From the cell containing the given text, extract its center point as (X, Y) coordinate. 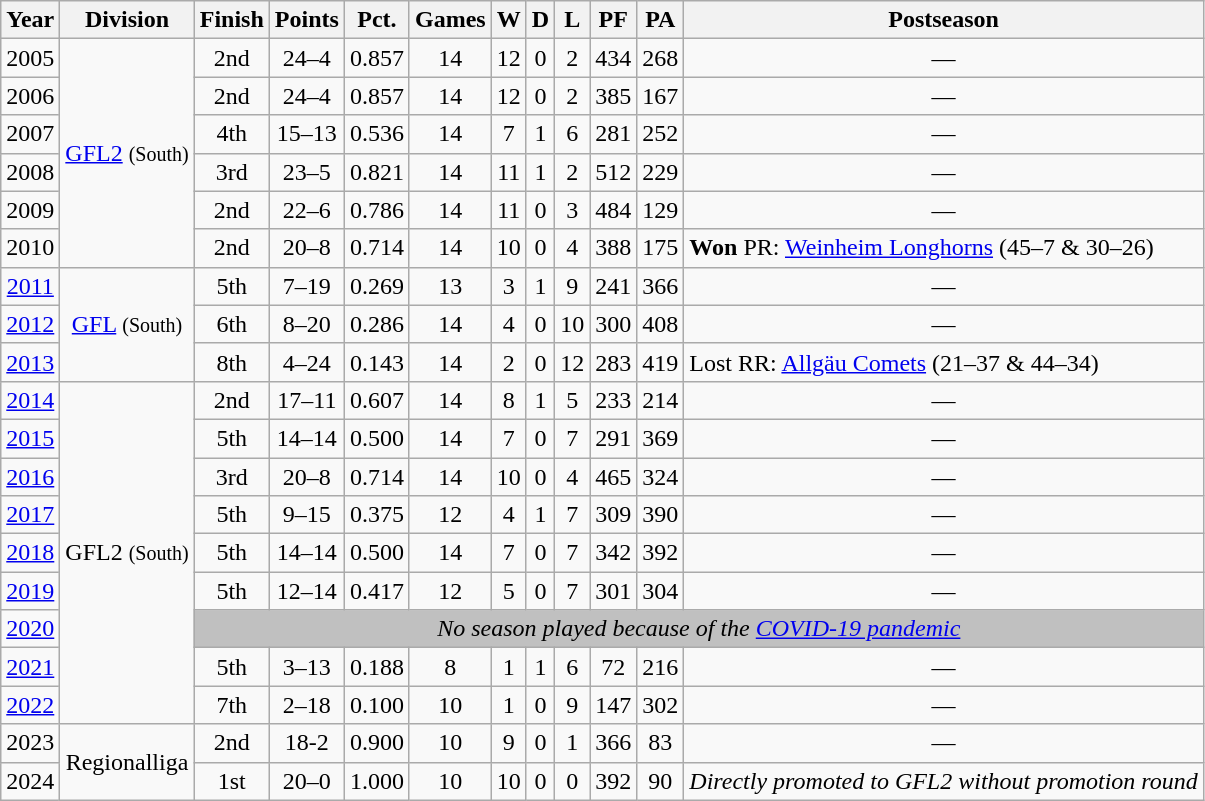
3–13 (306, 667)
512 (614, 172)
15–13 (306, 134)
0.286 (376, 324)
147 (614, 705)
72 (614, 667)
301 (614, 591)
Games (450, 20)
2011 (30, 286)
216 (660, 667)
PA (660, 20)
2010 (30, 248)
0.269 (376, 286)
2021 (30, 667)
6th (232, 324)
419 (660, 362)
4th (232, 134)
2016 (30, 477)
369 (660, 438)
83 (660, 743)
2017 (30, 515)
233 (614, 400)
252 (660, 134)
385 (614, 96)
2012 (30, 324)
268 (660, 58)
291 (614, 438)
0.100 (376, 705)
Points (306, 20)
2014 (30, 400)
434 (614, 58)
342 (614, 553)
20–0 (306, 781)
2006 (30, 96)
8–20 (306, 324)
2015 (30, 438)
22–6 (306, 210)
465 (614, 477)
309 (614, 515)
2008 (30, 172)
17–11 (306, 400)
2019 (30, 591)
0.900 (376, 743)
229 (660, 172)
0.821 (376, 172)
1st (232, 781)
0.786 (376, 210)
Lost RR: Allgäu Comets (21–37 & 44–34) (944, 362)
23–5 (306, 172)
Directly promoted to GFL2 without promotion round (944, 781)
2005 (30, 58)
9–15 (306, 515)
300 (614, 324)
2–18 (306, 705)
2022 (30, 705)
0.536 (376, 134)
408 (660, 324)
283 (614, 362)
2024 (30, 781)
2018 (30, 553)
18-2 (306, 743)
175 (660, 248)
No season played because of the COVID-19 pandemic (698, 629)
PF (614, 20)
0.607 (376, 400)
8th (232, 362)
D (540, 20)
GFL (South) (127, 324)
Finish (232, 20)
90 (660, 781)
0.375 (376, 515)
Postseason (944, 20)
390 (660, 515)
214 (660, 400)
0.188 (376, 667)
Regionalliga (127, 762)
0.143 (376, 362)
241 (614, 286)
388 (614, 248)
4–24 (306, 362)
324 (660, 477)
13 (450, 286)
12–14 (306, 591)
7th (232, 705)
281 (614, 134)
2013 (30, 362)
Won PR: Weinheim Longhorns (45–7 & 30–26) (944, 248)
129 (660, 210)
Division (127, 20)
Pct. (376, 20)
7–19 (306, 286)
0.417 (376, 591)
167 (660, 96)
2009 (30, 210)
1.000 (376, 781)
Year (30, 20)
304 (660, 591)
W (508, 20)
2020 (30, 629)
484 (614, 210)
2023 (30, 743)
2007 (30, 134)
302 (660, 705)
L (572, 20)
